Find where the given text appears and provide that cell's center as (x, y) coordinate. 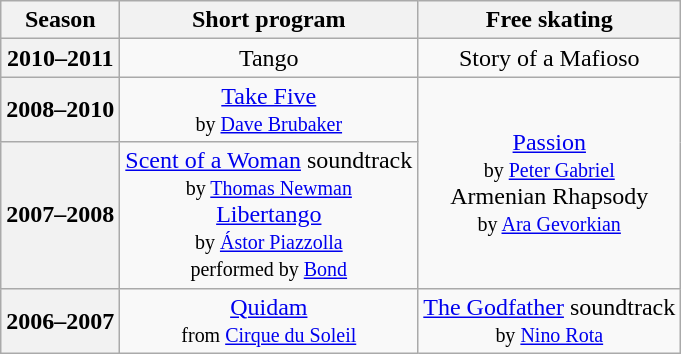
The Godfather soundtrack by Nino Rota (550, 320)
2007–2008 (60, 215)
Tango (269, 58)
Season (60, 20)
Take Five by Dave Brubaker (269, 110)
2008–2010 (60, 110)
Scent of a Woman soundtrack by Thomas Newman Libertango by Ástor Piazzolla performed by Bond (269, 215)
Free skating (550, 20)
Quidam from Cirque du Soleil (269, 320)
Short program (269, 20)
Story of a Mafioso (550, 58)
Passion by Peter Gabriel Armenian Rhapsody by Ara Gevorkian (550, 182)
2006–2007 (60, 320)
2010–2011 (60, 58)
